Return the [X, Y] coordinate for the center point of the cell that contains the specified text.  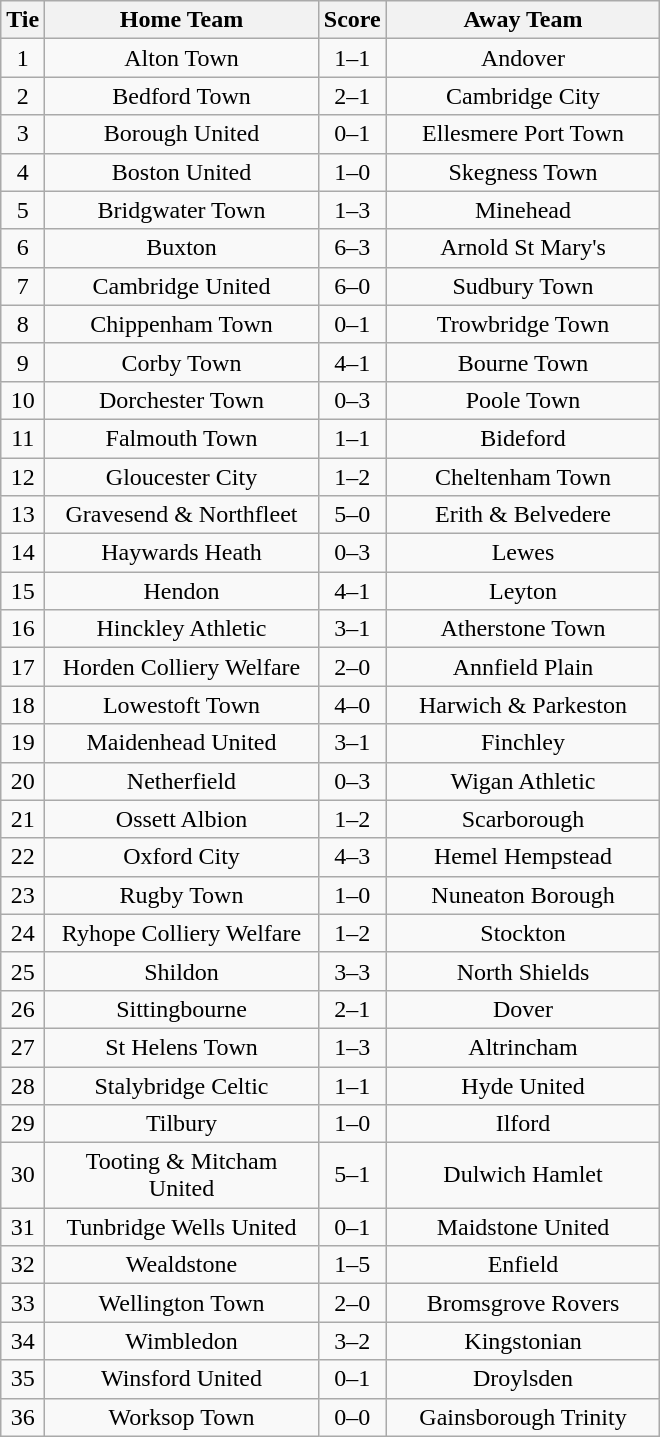
26 [23, 1009]
22 [23, 857]
Gloucester City [182, 477]
Corby Town [182, 362]
Wellington Town [182, 1303]
Winsford United [182, 1379]
20 [23, 781]
Haywards Heath [182, 553]
Nuneaton Borough [523, 895]
Annfield Plain [523, 667]
Ryhope Colliery Welfare [182, 933]
4–3 [352, 857]
Arnold St Mary's [523, 248]
17 [23, 667]
Wealdstone [182, 1265]
Chippenham Town [182, 324]
5–0 [352, 515]
Tunbridge Wells United [182, 1227]
Poole Town [523, 400]
23 [23, 895]
3 [23, 134]
Tilbury [182, 1124]
Falmouth Town [182, 438]
Bridgwater Town [182, 210]
Wigan Athletic [523, 781]
35 [23, 1379]
Atherstone Town [523, 629]
9 [23, 362]
Harwich & Parkeston [523, 705]
Ilford [523, 1124]
Tie [23, 20]
36 [23, 1417]
2 [23, 96]
Tooting & Mitcham United [182, 1176]
6–3 [352, 248]
Stockton [523, 933]
33 [23, 1303]
Maidstone United [523, 1227]
Erith & Belvedere [523, 515]
29 [23, 1124]
6 [23, 248]
Bideford [523, 438]
6–0 [352, 286]
Hinckley Athletic [182, 629]
Worksop Town [182, 1417]
Scarborough [523, 819]
Sudbury Town [523, 286]
4 [23, 172]
Bourne Town [523, 362]
Borough United [182, 134]
Cambridge United [182, 286]
Bedford Town [182, 96]
31 [23, 1227]
Enfield [523, 1265]
25 [23, 971]
Stalybridge Celtic [182, 1085]
Away Team [523, 20]
8 [23, 324]
Hyde United [523, 1085]
Minehead [523, 210]
Droylsden [523, 1379]
24 [23, 933]
Gravesend & Northfleet [182, 515]
St Helens Town [182, 1047]
Leyton [523, 591]
19 [23, 743]
Lowestoft Town [182, 705]
Horden Colliery Welfare [182, 667]
34 [23, 1341]
Lewes [523, 553]
Boston United [182, 172]
1 [23, 58]
1–5 [352, 1265]
Maidenhead United [182, 743]
Trowbridge Town [523, 324]
Rugby Town [182, 895]
Dorchester Town [182, 400]
10 [23, 400]
21 [23, 819]
Gainsborough Trinity [523, 1417]
Dover [523, 1009]
12 [23, 477]
13 [23, 515]
Kingstonian [523, 1341]
3–2 [352, 1341]
5–1 [352, 1176]
Netherfield [182, 781]
32 [23, 1265]
Buxton [182, 248]
Shildon [182, 971]
Wimbledon [182, 1341]
North Shields [523, 971]
18 [23, 705]
Cambridge City [523, 96]
28 [23, 1085]
Ellesmere Port Town [523, 134]
3–3 [352, 971]
Sittingbourne [182, 1009]
Score [352, 20]
Alton Town [182, 58]
Hendon [182, 591]
Dulwich Hamlet [523, 1176]
Andover [523, 58]
Hemel Hempstead [523, 857]
Oxford City [182, 857]
Finchley [523, 743]
30 [23, 1176]
14 [23, 553]
27 [23, 1047]
7 [23, 286]
Skegness Town [523, 172]
Altrincham [523, 1047]
Home Team [182, 20]
Ossett Albion [182, 819]
4–0 [352, 705]
16 [23, 629]
0–0 [352, 1417]
5 [23, 210]
11 [23, 438]
15 [23, 591]
Bromsgrove Rovers [523, 1303]
Cheltenham Town [523, 477]
